Capture the cell that displays the provided text and extract its (x, y) central coordinate. 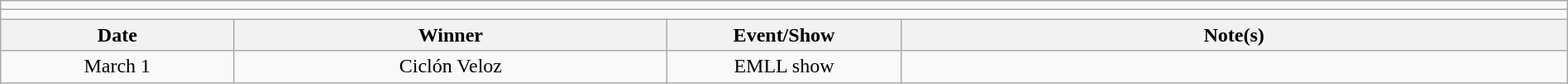
Winner (451, 35)
Event/Show (784, 35)
EMLL show (784, 67)
Date (117, 35)
March 1 (117, 67)
Note(s) (1234, 35)
Ciclón Veloz (451, 67)
